From the cell containing the given text, extract its center point as (X, Y) coordinate. 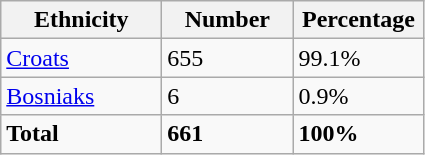
Percentage (358, 20)
Bosniaks (82, 96)
655 (228, 58)
Ethnicity (82, 20)
661 (228, 134)
6 (228, 96)
99.1% (358, 58)
Total (82, 134)
Croats (82, 58)
Number (228, 20)
0.9% (358, 96)
100% (358, 134)
